Locate the cell with the specified text and output its (x, y) center coordinate. 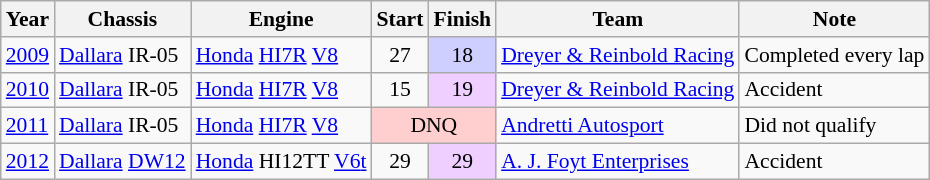
15 (400, 90)
19 (462, 90)
Completed every lap (834, 55)
Dallara DW12 (122, 162)
18 (462, 55)
Note (834, 19)
Team (618, 19)
Finish (462, 19)
2009 (28, 55)
A. J. Foyt Enterprises (618, 162)
2010 (28, 90)
27 (400, 55)
Start (400, 19)
Honda HI12TT V6t (282, 162)
2012 (28, 162)
DNQ (434, 126)
2011 (28, 126)
Andretti Autosport (618, 126)
Engine (282, 19)
Chassis (122, 19)
Did not qualify (834, 126)
Year (28, 19)
